Provide the [X, Y] coordinate of the cell's center where the given text is located.  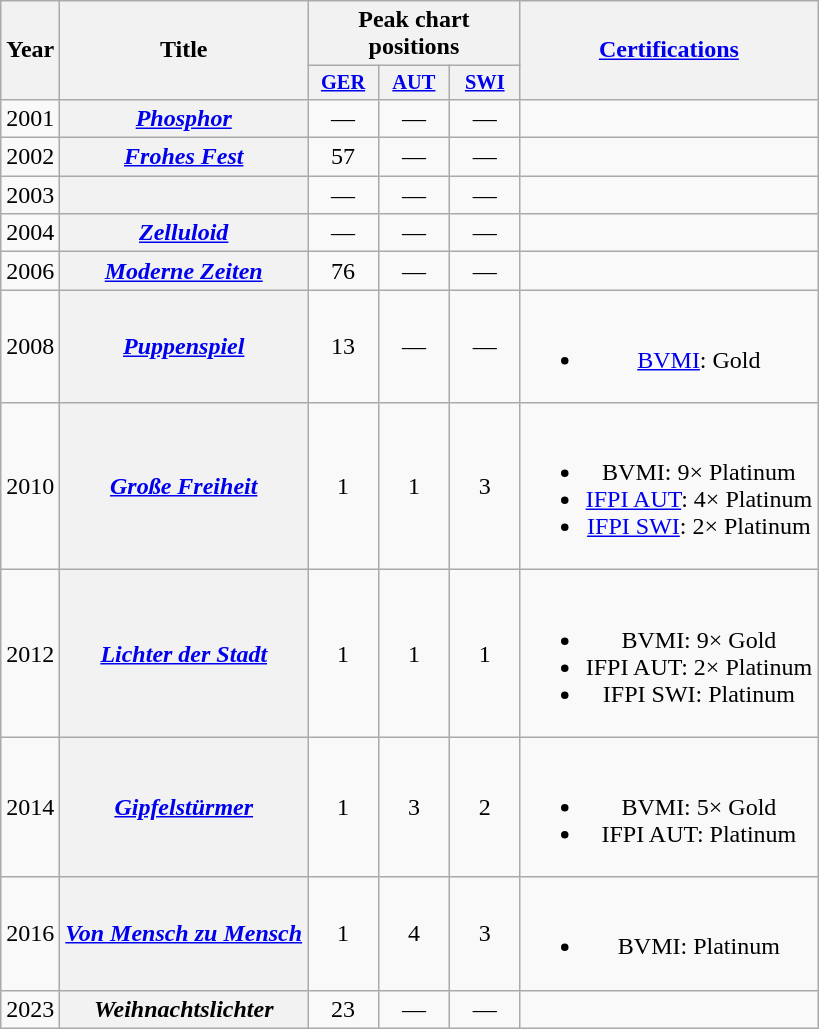
BVMI: 9× GoldIFPI AUT: 2× PlatinumIFPI SWI: Platinum [668, 654]
2001 [30, 118]
Moderne Zeiten [184, 271]
Lichter der Stadt [184, 654]
Phosphor [184, 118]
BVMI: Gold [668, 346]
Große Freiheit [184, 486]
2004 [30, 233]
Title [184, 50]
GER [344, 83]
2 [484, 807]
2002 [30, 157]
Weihnachtslichter [184, 1009]
Zelluloid [184, 233]
AUT [414, 83]
Von Mensch zu Mensch [184, 934]
BVMI: Platinum [668, 934]
Frohes Fest [184, 157]
2008 [30, 346]
2016 [30, 934]
Gipfelstürmer [184, 807]
13 [344, 346]
Peak chart positions [414, 34]
2012 [30, 654]
Certifications [668, 50]
2010 [30, 486]
57 [344, 157]
23 [344, 1009]
2014 [30, 807]
Year [30, 50]
2003 [30, 195]
2006 [30, 271]
Puppenspiel [184, 346]
4 [414, 934]
BVMI: 9× PlatinumIFPI AUT: 4× PlatinumIFPI SWI: 2× Platinum [668, 486]
2023 [30, 1009]
BVMI: 5× GoldIFPI AUT: Platinum [668, 807]
76 [344, 271]
SWI [484, 83]
